From the cell containing the given text, extract its center point as [x, y] coordinate. 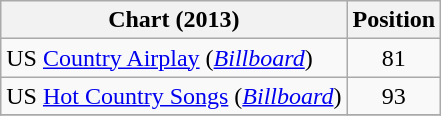
US Hot Country Songs (Billboard) [174, 96]
Position [394, 20]
Chart (2013) [174, 20]
93 [394, 96]
81 [394, 58]
US Country Airplay (Billboard) [174, 58]
